For the text-containing cell, return its midpoint in [x, y] coordinate format. 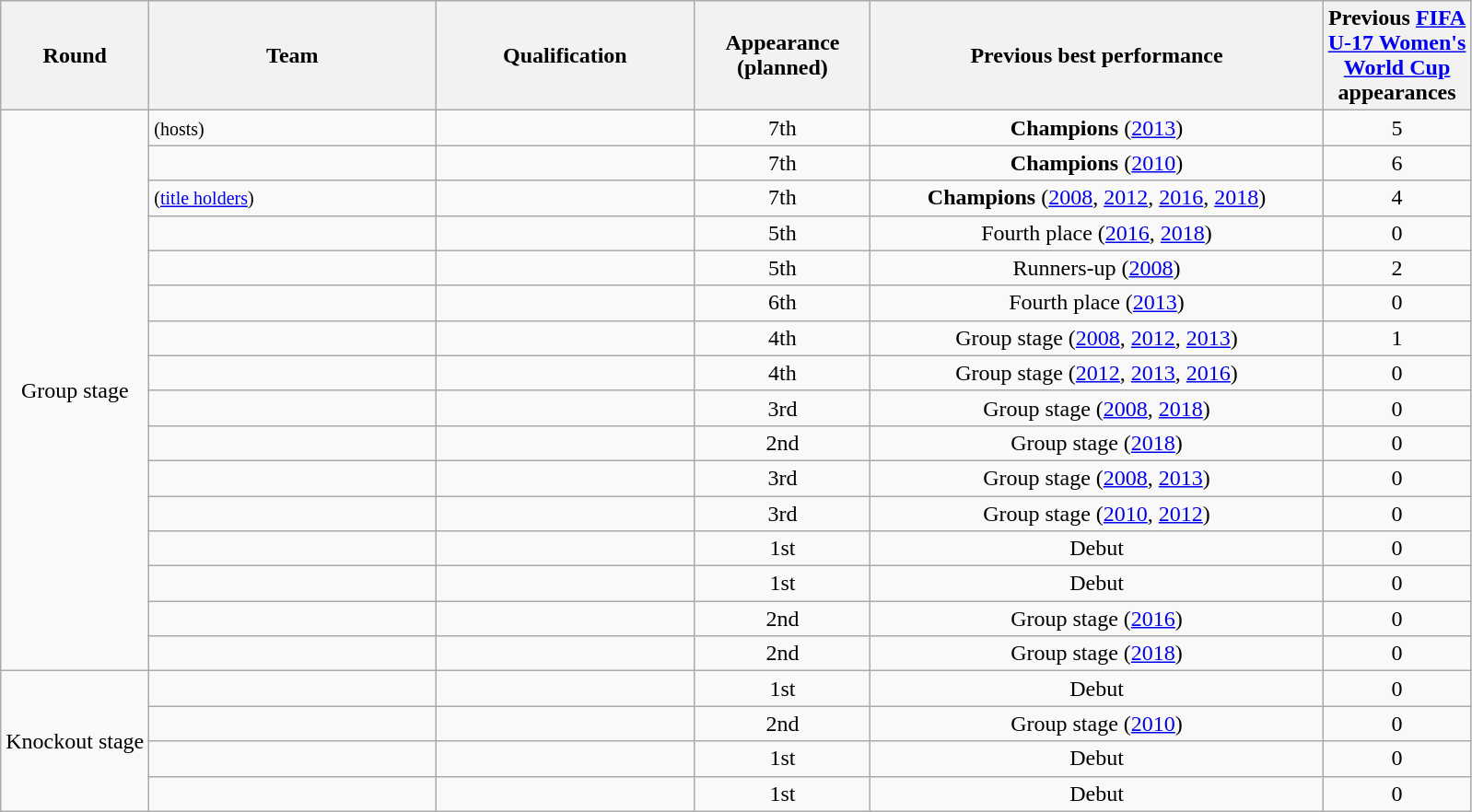
Group stage (2012, 2013, 2016) [1096, 373]
Knockout stage [76, 741]
Group stage (2008, 2013) [1096, 478]
6 [1396, 163]
Group stage (2016) [1096, 619]
Group stage (2008, 2012, 2013) [1096, 338]
Fourth place (2016, 2018) [1096, 233]
Champions (2013) [1096, 128]
6th [783, 303]
Champions (2008, 2012, 2016, 2018) [1096, 198]
Team [293, 55]
Group stage (2010, 2012) [1096, 513]
1 [1396, 338]
(title holders) [293, 198]
Appearance(planned) [783, 55]
Qualification [566, 55]
Round [76, 55]
(hosts) [293, 128]
2 [1396, 268]
Champions (2010) [1096, 163]
Runners-up (2008) [1096, 268]
Fourth place (2013) [1096, 303]
Previous best performance [1096, 55]
5 [1396, 128]
Group stage (2010) [1096, 724]
Group stage [76, 390]
4 [1396, 198]
Previous FIFA U-17 Women's World Cup appearances [1396, 55]
Group stage (2008, 2018) [1096, 408]
